Return [x, y] of the center of cell containing provided text 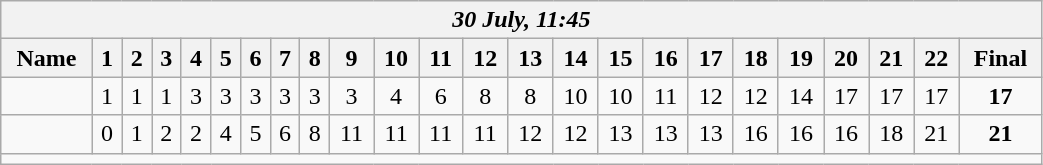
Final [1000, 58]
30 July, 11:45 [522, 20]
20 [846, 58]
19 [800, 58]
0 [107, 134]
9 [352, 58]
15 [620, 58]
Name [46, 58]
22 [936, 58]
7 [285, 58]
